Capture the cell that displays the provided text and extract its [x, y] central coordinate. 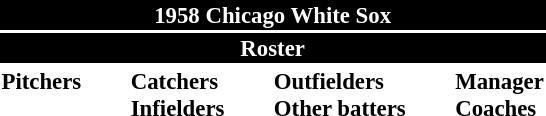
Roster [272, 48]
1958 Chicago White Sox [272, 15]
